Pinpoint the cell where the given text exists, returning its (x, y) midpoint coordinate. 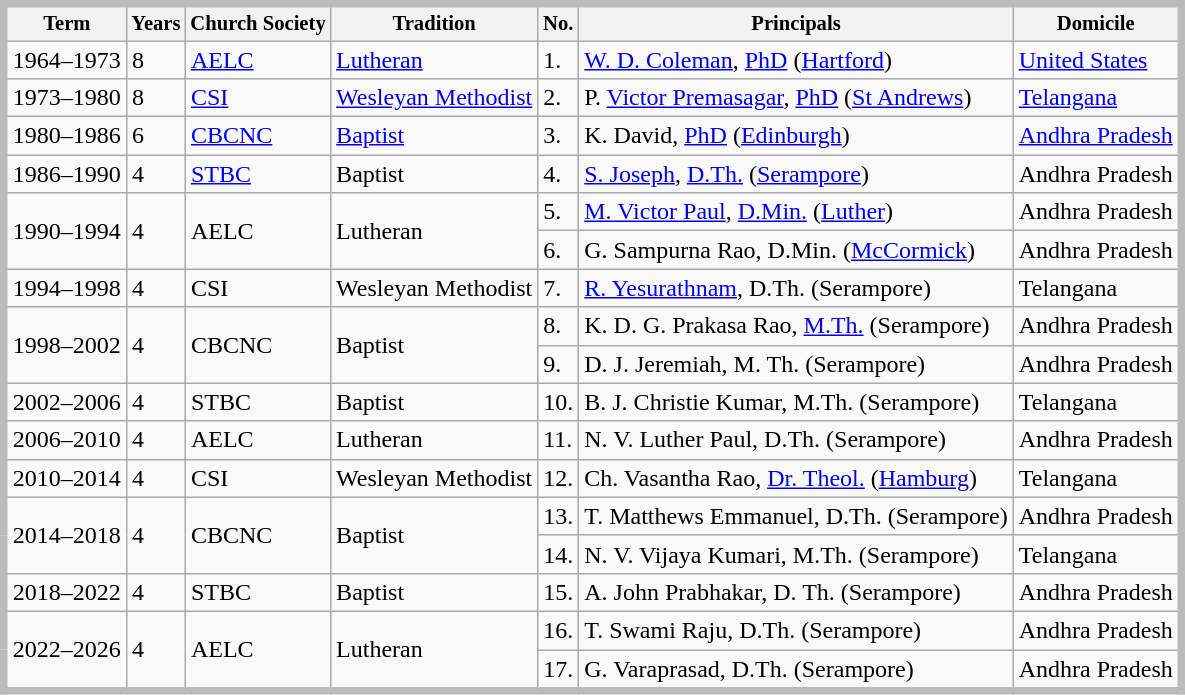
Ch. Vasantha Rao, Dr. Theol. (Hamburg) (796, 479)
1998–2002 (65, 345)
Term (65, 22)
P. Victor Premasagar, PhD (St Andrews) (796, 98)
7. (558, 288)
10. (558, 402)
N. V. Luther Paul, D.Th. (Serampore) (796, 440)
16. (558, 631)
1973–1980 (65, 98)
2. (558, 98)
1990–1994 (65, 231)
Domicile (1097, 22)
1986–1990 (65, 174)
4. (558, 174)
2022–2026 (65, 652)
S. Joseph, D.Th. (Serampore) (796, 174)
1980–1986 (65, 136)
6. (558, 250)
T. Swami Raju, D.Th. (Serampore) (796, 631)
1. (558, 60)
R. Yesurathnam, D.Th. (Serampore) (796, 288)
Years (156, 22)
Tradition (434, 22)
Principals (796, 22)
6 (156, 136)
K. David, PhD (Edinburgh) (796, 136)
9. (558, 364)
5. (558, 212)
1964–1973 (65, 60)
M. Victor Paul, D.Min. (Luther) (796, 212)
K. D. G. Prakasa Rao, M.Th. (Serampore) (796, 326)
A. John Prabhakar, D. Th. (Serampore) (796, 593)
8. (558, 326)
12. (558, 479)
G. Sampurna Rao, D.Min. (McCormick) (796, 250)
14. (558, 555)
2006–2010 (65, 440)
2010–2014 (65, 479)
D. J. Jeremiah, M. Th. (Serampore) (796, 364)
United States (1097, 60)
2014–2018 (65, 536)
13. (558, 517)
Church Society (258, 22)
1994–1998 (65, 288)
2002–2006 (65, 402)
No. (558, 22)
G. Varaprasad, D.Th. (Serampore) (796, 670)
2018–2022 (65, 593)
3. (558, 136)
15. (558, 593)
W. D. Coleman, PhD (Hartford) (796, 60)
T. Matthews Emmanuel, D.Th. (Serampore) (796, 517)
17. (558, 670)
11. (558, 440)
B. J. Christie Kumar, M.Th. (Serampore) (796, 402)
N. V. Vijaya Kumari, M.Th. (Serampore) (796, 555)
